For the text-containing cell, return its midpoint in [x, y] coordinate format. 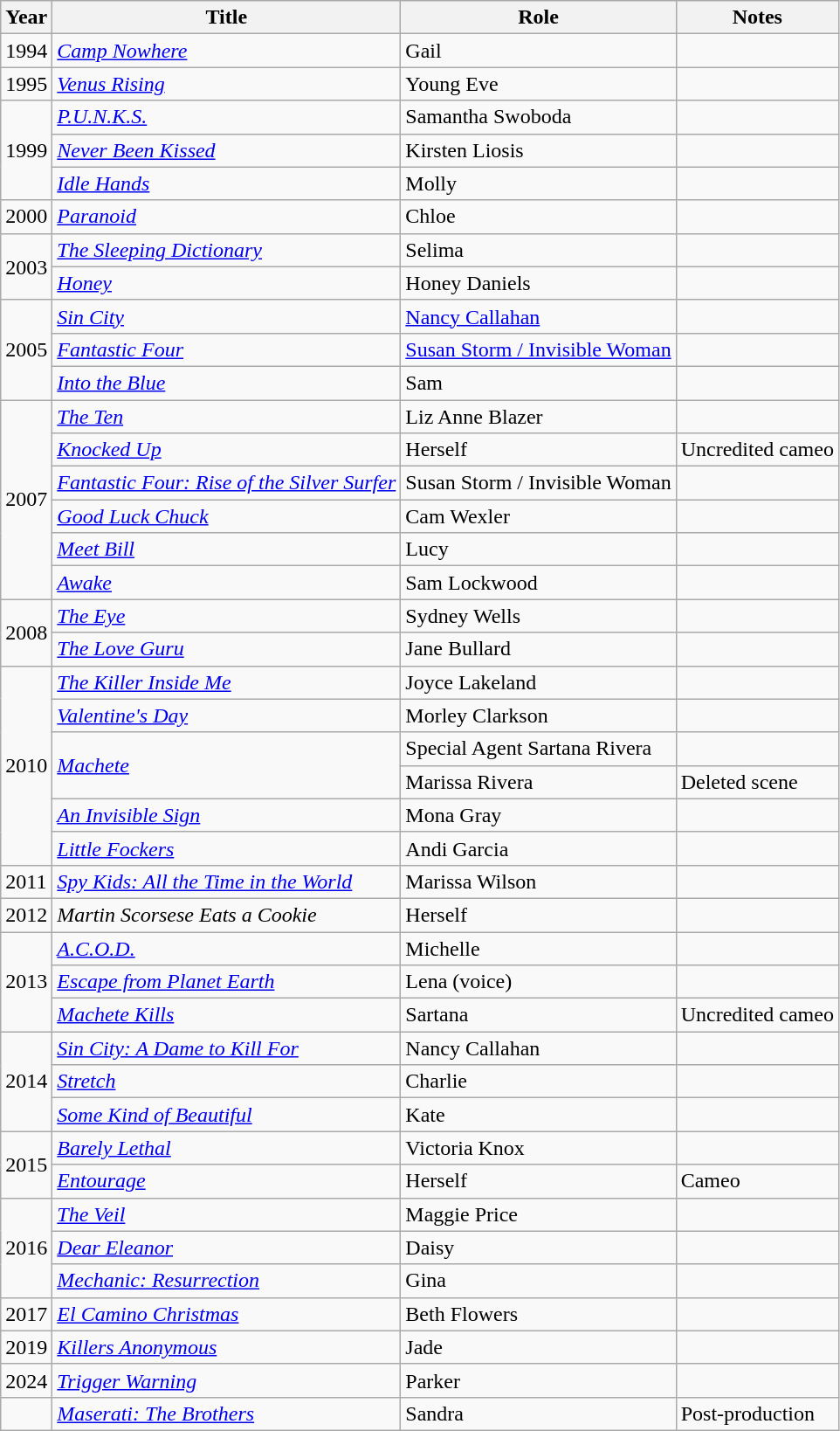
Sydney Wells [538, 616]
Selima [538, 250]
Marissa Rivera [538, 782]
1994 [26, 51]
2016 [26, 1248]
Mechanic: Resurrection [227, 1281]
1999 [26, 150]
Honey Daniels [538, 283]
Little Fockers [227, 848]
Sin City: A Dame to Kill For [227, 1048]
Paranoid [227, 217]
2019 [26, 1347]
2012 [26, 915]
Idle Hands [227, 183]
Post-production [757, 1414]
Sartana [538, 1015]
Never Been Kissed [227, 150]
Machete Kills [227, 1015]
Molly [538, 183]
Stretch [227, 1082]
Lena (voice) [538, 982]
Sam [538, 383]
Some Kind of Beautiful [227, 1115]
2015 [26, 1165]
1995 [26, 84]
Fantastic Four: Rise of the Silver Surfer [227, 483]
Jane Bullard [538, 649]
Deleted scene [757, 782]
Kirsten Liosis [538, 150]
The Veil [227, 1214]
Good Luck Chuck [227, 516]
Kate [538, 1115]
Michelle [538, 948]
The Love Guru [227, 649]
2011 [26, 881]
Jade [538, 1347]
2005 [26, 349]
Maggie Price [538, 1214]
The Sleeping Dictionary [227, 250]
Role [538, 17]
2000 [26, 217]
Young Eve [538, 84]
2013 [26, 981]
An Invisible Sign [227, 815]
Into the Blue [227, 383]
Year [26, 17]
El Camino Christmas [227, 1314]
Parker [538, 1380]
2003 [26, 266]
Andi Garcia [538, 848]
Gail [538, 51]
Dear Eleanor [227, 1248]
Cameo [757, 1181]
Camp Nowhere [227, 51]
Sam Lockwood [538, 583]
2024 [26, 1380]
Cam Wexler [538, 516]
Lucy [538, 550]
Entourage [227, 1181]
Gina [538, 1281]
Barely Lethal [227, 1148]
The Killer Inside Me [227, 682]
Venus Rising [227, 84]
Title [227, 17]
The Ten [227, 417]
Spy Kids: All the Time in the World [227, 881]
Maserati: The Brothers [227, 1414]
2008 [26, 633]
Sandra [538, 1414]
Machete [227, 765]
Trigger Warning [227, 1380]
2017 [26, 1314]
Escape from Planet Earth [227, 982]
Victoria Knox [538, 1148]
Honey [227, 283]
Daisy [538, 1248]
Fantastic Four [227, 349]
Joyce Lakeland [538, 682]
Notes [757, 17]
Samantha Swoboda [538, 117]
Beth Flowers [538, 1314]
Meet Bill [227, 550]
2014 [26, 1082]
Martin Scorsese Eats a Cookie [227, 915]
The Eye [227, 616]
2010 [26, 765]
Awake [227, 583]
P.U.N.K.S. [227, 117]
2007 [26, 500]
Sin City [227, 316]
Marissa Wilson [538, 881]
Chloe [538, 217]
Mona Gray [538, 815]
A.C.O.D. [227, 948]
Knocked Up [227, 450]
Killers Anonymous [227, 1347]
Liz Anne Blazer [538, 417]
Special Agent Sartana Rivera [538, 749]
Morley Clarkson [538, 715]
Valentine's Day [227, 715]
Charlie [538, 1082]
